Determine the [X, Y] coordinate at the center of the cell enclosing the given text.  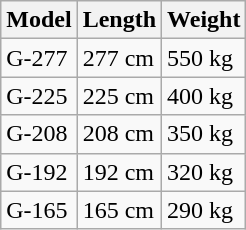
400 kg [204, 96]
550 kg [204, 58]
G-277 [39, 58]
225 cm [119, 96]
165 cm [119, 210]
G-208 [39, 134]
208 cm [119, 134]
192 cm [119, 172]
Weight [204, 20]
Model [39, 20]
G-225 [39, 96]
Length [119, 20]
290 kg [204, 210]
G-165 [39, 210]
350 kg [204, 134]
G-192 [39, 172]
277 cm [119, 58]
320 kg [204, 172]
